Identify which cell holds the provided text, then report its [X, Y] central coordinate. 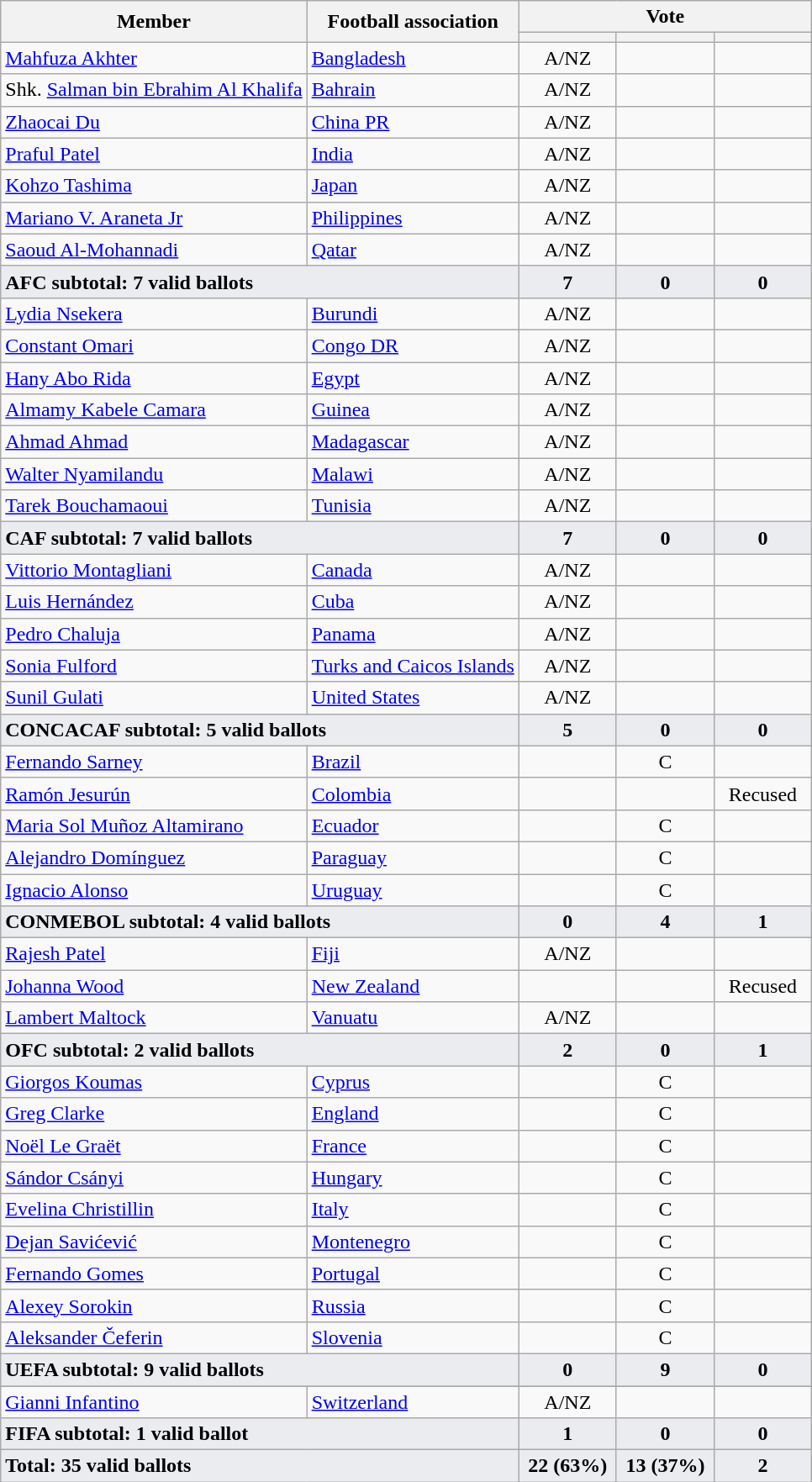
Turks and Caicos Islands [413, 666]
Praful Patel [154, 154]
Burundi [413, 314]
Shk. Salman bin Ebrahim Al Khalifa [154, 90]
Fernando Sarney [154, 762]
Kohzo Tashima [154, 186]
OFC subtotal: 2 valid ballots [261, 1050]
Ecuador [413, 825]
Saoud Al-Mohannadi [154, 250]
Hungary [413, 1178]
Mahfuza Akhter [154, 58]
Dejan Savićević [154, 1242]
Constant Omari [154, 345]
Panama [413, 634]
Aleksander Čeferin [154, 1337]
Mariano V. Araneta Jr [154, 218]
United States [413, 698]
Guinea [413, 410]
New Zealand [413, 986]
Philippines [413, 218]
Member [154, 22]
Gianni Infantino [154, 1401]
Canada [413, 570]
Ramón Jesurún [154, 794]
Walter Nyamilandu [154, 474]
Uruguay [413, 890]
Luis Hernández [154, 602]
Lambert Maltock [154, 1018]
Alejandro Domínguez [154, 857]
Madagascar [413, 442]
Vote [665, 17]
Football association [413, 22]
Malawi [413, 474]
Zhaocai Du [154, 122]
Slovenia [413, 1337]
Brazil [413, 762]
Ahmad Ahmad [154, 442]
Montenegro [413, 1242]
Sándor Csányi [154, 1178]
Egypt [413, 377]
Bangladesh [413, 58]
Qatar [413, 250]
4 [665, 922]
Pedro Chaluja [154, 634]
Evelina Christillin [154, 1210]
22 (63%) [567, 1466]
Colombia [413, 794]
Rajesh Patel [154, 954]
Noël Le Graët [154, 1146]
5 [567, 730]
UEFA subtotal: 9 valid ballots [261, 1369]
Hany Abo Rida [154, 377]
Vanuatu [413, 1018]
Bahrain [413, 90]
Cyprus [413, 1082]
Sonia Fulford [154, 666]
England [413, 1114]
Japan [413, 186]
9 [665, 1369]
Tunisia [413, 506]
Portugal [413, 1274]
CAF subtotal: 7 valid ballots [261, 538]
Tarek Bouchamaoui [154, 506]
Almamy Kabele Camara [154, 410]
Johanna Wood [154, 986]
CONMEBOL subtotal: 4 valid ballots [261, 922]
Sunil Gulati [154, 698]
Alexey Sorokin [154, 1305]
Paraguay [413, 857]
Vittorio Montagliani [154, 570]
Fiji [413, 954]
AFC subtotal: 7 valid ballots [261, 282]
Ignacio Alonso [154, 890]
FIFA subtotal: 1 valid ballot [261, 1434]
Maria Sol Muñoz Altamirano [154, 825]
Greg Clarke [154, 1114]
Total: 35 valid ballots [261, 1466]
India [413, 154]
Russia [413, 1305]
Fernando Gomes [154, 1274]
Giorgos Koumas [154, 1082]
Switzerland [413, 1401]
Congo DR [413, 345]
13 (37%) [665, 1466]
Italy [413, 1210]
France [413, 1146]
Cuba [413, 602]
China PR [413, 122]
Lydia Nsekera [154, 314]
CONCACAF subtotal: 5 valid ballots [261, 730]
